Pinpoint the cell where the given text exists, returning its [X, Y] midpoint coordinate. 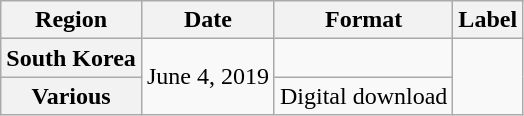
Label [488, 20]
Digital download [363, 96]
Format [363, 20]
South Korea [72, 58]
June 4, 2019 [208, 77]
Date [208, 20]
Various [72, 96]
Region [72, 20]
